Scan for the cell matching the given text and deliver its (x, y) coordinate at center. 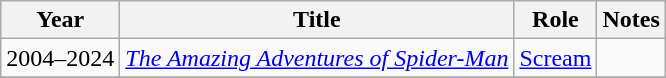
Notes (631, 20)
Year (60, 20)
Scream (556, 58)
2004–2024 (60, 58)
The Amazing Adventures of Spider-Man (317, 58)
Role (556, 20)
Title (317, 20)
